Locate the cell with the specified text and output its (x, y) center coordinate. 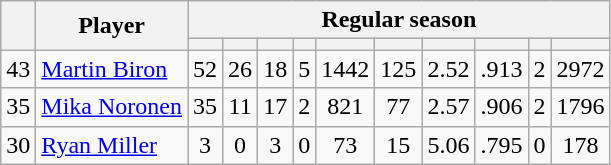
77 (398, 107)
Ryan Miller (112, 145)
821 (346, 107)
.906 (502, 107)
2.52 (448, 69)
18 (276, 69)
5 (304, 69)
2.57 (448, 107)
.795 (502, 145)
11 (240, 107)
Player (112, 26)
Mika Noronen (112, 107)
1442 (346, 69)
2972 (580, 69)
15 (398, 145)
17 (276, 107)
125 (398, 69)
26 (240, 69)
.913 (502, 69)
1796 (580, 107)
5.06 (448, 145)
52 (206, 69)
73 (346, 145)
178 (580, 145)
43 (18, 69)
Regular season (400, 20)
30 (18, 145)
Martin Biron (112, 69)
